Identify which cell holds the provided text, then report its [X, Y] central coordinate. 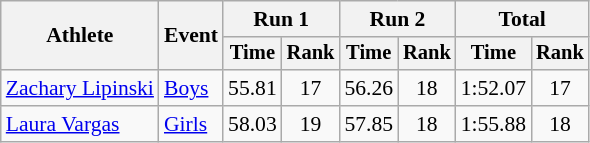
19 [311, 124]
55.81 [252, 88]
Girls [191, 124]
Total [522, 19]
56.26 [368, 88]
58.03 [252, 124]
Event [191, 36]
Run 1 [281, 19]
Run 2 [397, 19]
57.85 [368, 124]
1:55.88 [494, 124]
1:52.07 [494, 88]
Boys [191, 88]
Laura Vargas [80, 124]
Zachary Lipinski [80, 88]
Athlete [80, 36]
